Return the [X, Y] coordinate for the center point of the cell that contains the specified text.  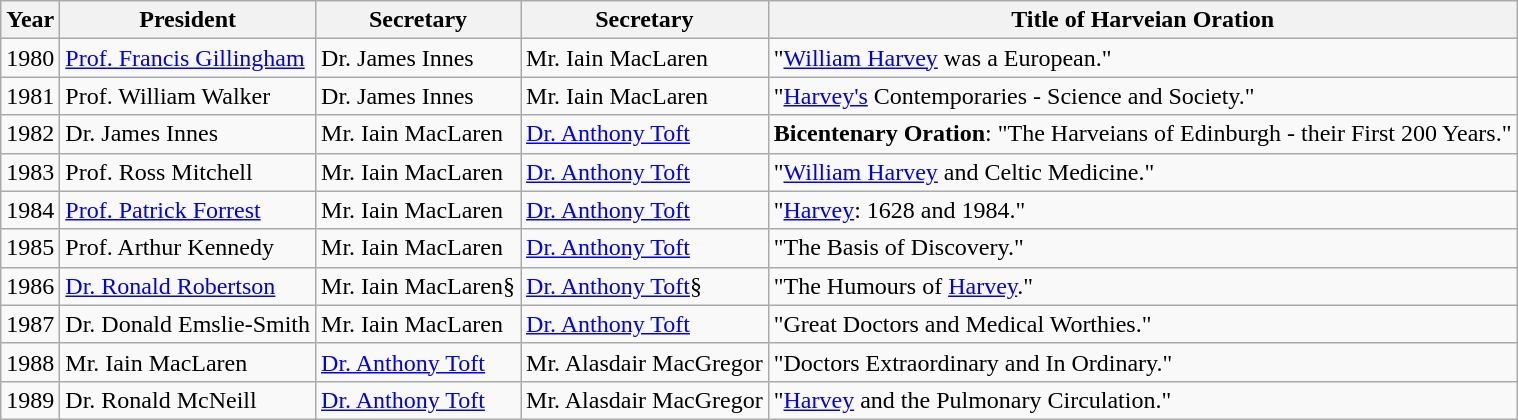
Dr. Ronald McNeill [188, 400]
1989 [30, 400]
Title of Harveian Oration [1142, 20]
1981 [30, 96]
"Great Doctors and Medical Worthies." [1142, 324]
1986 [30, 286]
Dr. Donald Emslie-Smith [188, 324]
1987 [30, 324]
1980 [30, 58]
"Harvey and the Pulmonary Circulation." [1142, 400]
Prof. William Walker [188, 96]
"Doctors Extraordinary and In Ordinary." [1142, 362]
Prof. Ross Mitchell [188, 172]
Mr. Iain MacLaren§ [418, 286]
Prof. Arthur Kennedy [188, 248]
1984 [30, 210]
"The Humours of Harvey." [1142, 286]
1982 [30, 134]
Prof. Francis Gillingham [188, 58]
"Harvey: 1628 and 1984." [1142, 210]
"William Harvey was a European." [1142, 58]
"The Basis of Discovery." [1142, 248]
Prof. Patrick Forrest [188, 210]
1985 [30, 248]
Dr. Ronald Robertson [188, 286]
1983 [30, 172]
"William Harvey and Celtic Medicine." [1142, 172]
"Harvey's Contemporaries - Science and Society." [1142, 96]
President [188, 20]
Year [30, 20]
1988 [30, 362]
Bicentenary Oration: "The Harveians of Edinburgh - their First 200 Years." [1142, 134]
Dr. Anthony Toft§ [645, 286]
